Find where the given text appears and provide that cell's center as [x, y] coordinate. 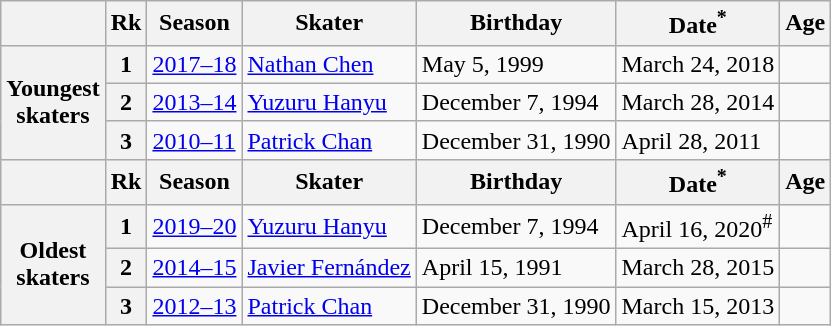
Oldestskaters [53, 264]
April 15, 1991 [516, 268]
2017–18 [194, 64]
May 5, 1999 [516, 64]
2014–15 [194, 268]
2013–14 [194, 102]
Youngestskaters [53, 102]
March 15, 2013 [698, 306]
2019–20 [194, 226]
2010–11 [194, 140]
April 28, 2011 [698, 140]
April 16, 2020# [698, 226]
March 28, 2014 [698, 102]
Nathan Chen [329, 64]
Javier Fernández [329, 268]
March 28, 2015 [698, 268]
March 24, 2018 [698, 64]
2012–13 [194, 306]
